Find where the given text appears and provide that cell's center as (x, y) coordinate. 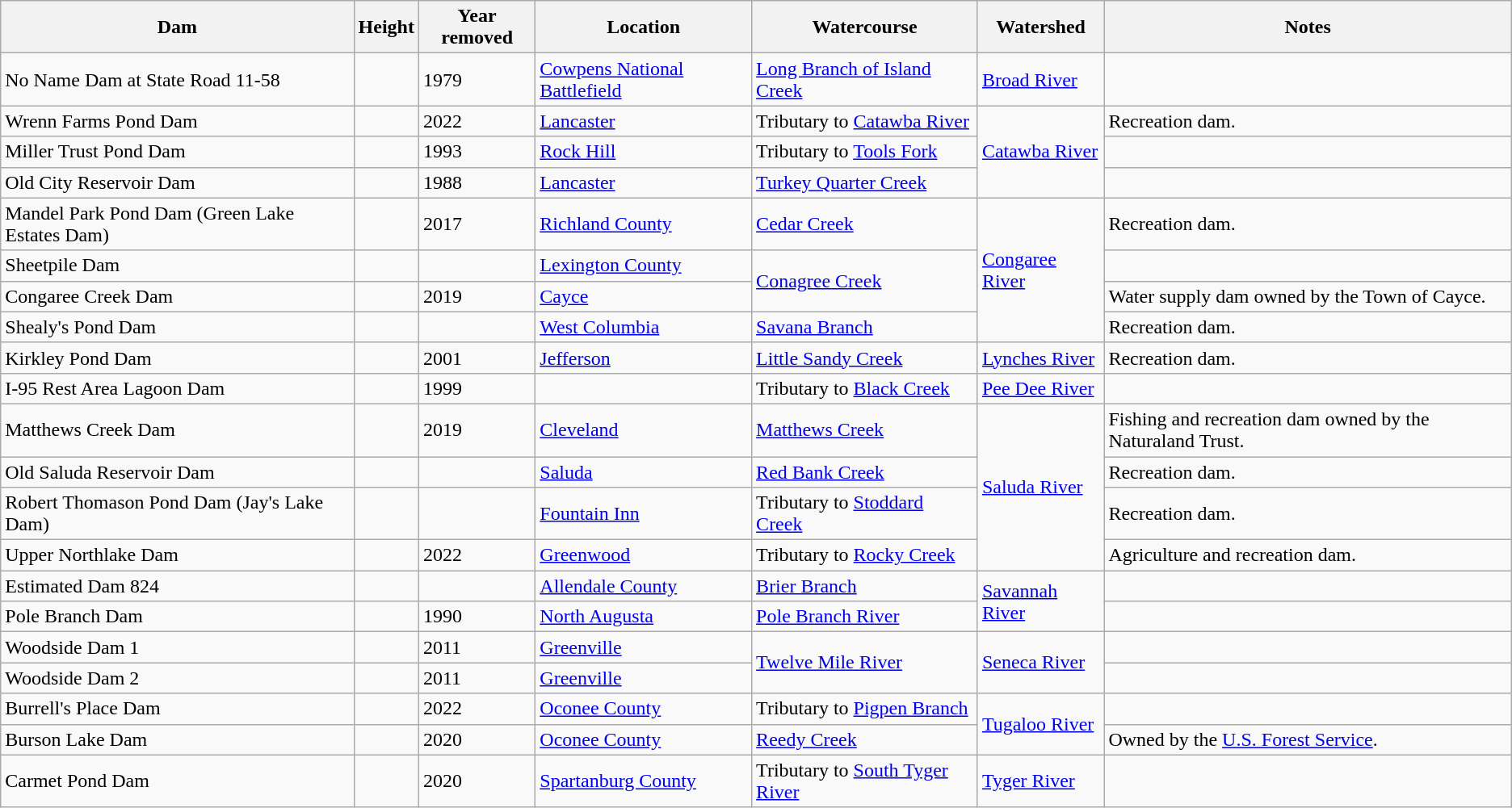
Conagree Creek (865, 281)
Broad River (1040, 79)
Tyger River (1040, 781)
Lexington County (644, 266)
Matthews Creek Dam (178, 429)
North Augusta (644, 617)
Tributary to South Tyger River (865, 781)
Pee Dee River (1040, 388)
Owned by the U.S. Forest Service. (1308, 739)
Pole Branch River (865, 617)
Dam (178, 27)
I-95 Rest Area Lagoon Dam (178, 388)
Tributary to Pigpen Branch (865, 709)
Brier Branch (865, 586)
Carmet Pond Dam (178, 781)
Watercourse (865, 27)
Catawba River (1040, 152)
Tributary to Black Creek (865, 388)
Tugaloo River (1040, 724)
Agriculture and recreation dam. (1308, 555)
1979 (477, 79)
Jefferson (644, 358)
Wrenn Farms Pond Dam (178, 121)
Woodside Dam 1 (178, 647)
Shealy's Pond Dam (178, 327)
Matthews Creek (865, 429)
Tributary to Catawba River (865, 121)
West Columbia (644, 327)
Greenwood (644, 555)
Estimated Dam 824 (178, 586)
Cedar Creek (865, 224)
Saluda River (1040, 487)
Turkey Quarter Creek (865, 182)
Twelve Mile River (865, 663)
Long Branch of Island Creek (865, 79)
Cayce (644, 296)
Height (386, 27)
Fishing and recreation dam owned by the Naturaland Trust. (1308, 429)
Notes (1308, 27)
Saluda (644, 472)
Rock Hill (644, 152)
Congaree Creek Dam (178, 296)
Fountain Inn (644, 513)
1993 (477, 152)
Tributary to Stoddard Creek (865, 513)
Lynches River (1040, 358)
Burrell's Place Dam (178, 709)
2017 (477, 224)
1988 (477, 182)
Red Bank Creek (865, 472)
Savana Branch (865, 327)
Year removed (477, 27)
Pole Branch Dam (178, 617)
Robert Thomason Pond Dam (Jay's Lake Dam) (178, 513)
Woodside Dam 2 (178, 678)
1990 (477, 617)
No Name Dam at State Road 11-58 (178, 79)
Cleveland (644, 429)
Richland County (644, 224)
Upper Northlake Dam (178, 555)
Cowpens National Battlefield (644, 79)
Burson Lake Dam (178, 739)
Miller Trust Pond Dam (178, 152)
Watershed (1040, 27)
Tributary to Tools Fork (865, 152)
1999 (477, 388)
Tributary to Rocky Creek (865, 555)
Kirkley Pond Dam (178, 358)
Water supply dam owned by the Town of Cayce. (1308, 296)
Allendale County (644, 586)
Old City Reservoir Dam (178, 182)
Old Saluda Reservoir Dam (178, 472)
Mandel Park Pond Dam (Green Lake Estates Dam) (178, 224)
Seneca River (1040, 663)
Congaree River (1040, 270)
Spartanburg County (644, 781)
Savannah River (1040, 601)
Reedy Creek (865, 739)
Location (644, 27)
2001 (477, 358)
Sheetpile Dam (178, 266)
Little Sandy Creek (865, 358)
